For the text-containing cell, return its midpoint in (x, y) coordinate format. 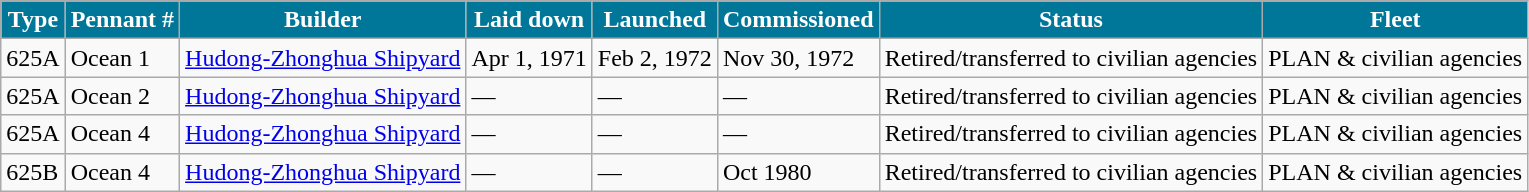
Apr 1, 1971 (529, 58)
Builder (323, 20)
Type (33, 20)
Ocean 1 (122, 58)
Fleet (1396, 20)
Nov 30, 1972 (798, 58)
Commissioned (798, 20)
625B (33, 172)
Feb 2, 1972 (654, 58)
Pennant # (122, 20)
Oct 1980 (798, 172)
Status (1071, 20)
Ocean 2 (122, 96)
Launched (654, 20)
Laid down (529, 20)
